Output the (X, Y) coordinate of the center of the cell containing the given text.  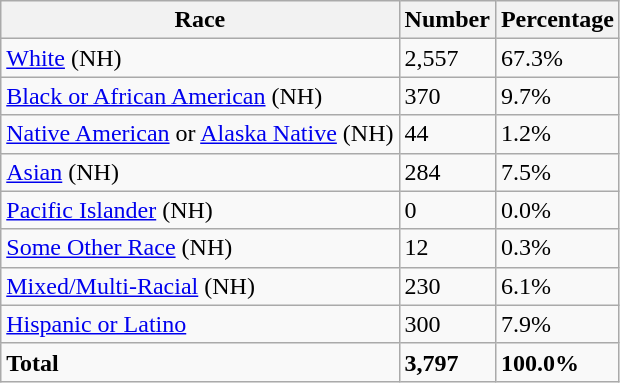
44 (447, 134)
Percentage (557, 20)
3,797 (447, 362)
Some Other Race (NH) (200, 248)
7.9% (557, 324)
Race (200, 20)
284 (447, 172)
Asian (NH) (200, 172)
Pacific Islander (NH) (200, 210)
0 (447, 210)
Black or African American (NH) (200, 96)
Native American or Alaska Native (NH) (200, 134)
Hispanic or Latino (200, 324)
White (NH) (200, 58)
9.7% (557, 96)
0.3% (557, 248)
7.5% (557, 172)
2,557 (447, 58)
6.1% (557, 286)
0.0% (557, 210)
230 (447, 286)
370 (447, 96)
12 (447, 248)
Mixed/Multi-Racial (NH) (200, 286)
300 (447, 324)
Number (447, 20)
67.3% (557, 58)
100.0% (557, 362)
1.2% (557, 134)
Total (200, 362)
